From the cell containing the given text, extract its center point as [x, y] coordinate. 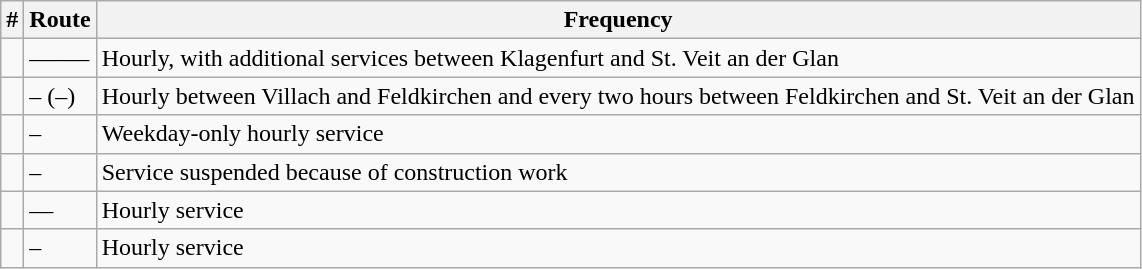
––––– [60, 58]
Service suspended because of construction work [618, 172]
Hourly between Villach and Feldkirchen and every two hours between Feldkirchen and St. Veit an der Glan [618, 96]
Weekday-only hourly service [618, 134]
Route [60, 20]
# [12, 20]
– (–) [60, 96]
Hourly, with additional services between Klagenfurt and St. Veit an der Glan [618, 58]
–– [60, 210]
Frequency [618, 20]
